Locate the cell with the specified text and output its [x, y] center coordinate. 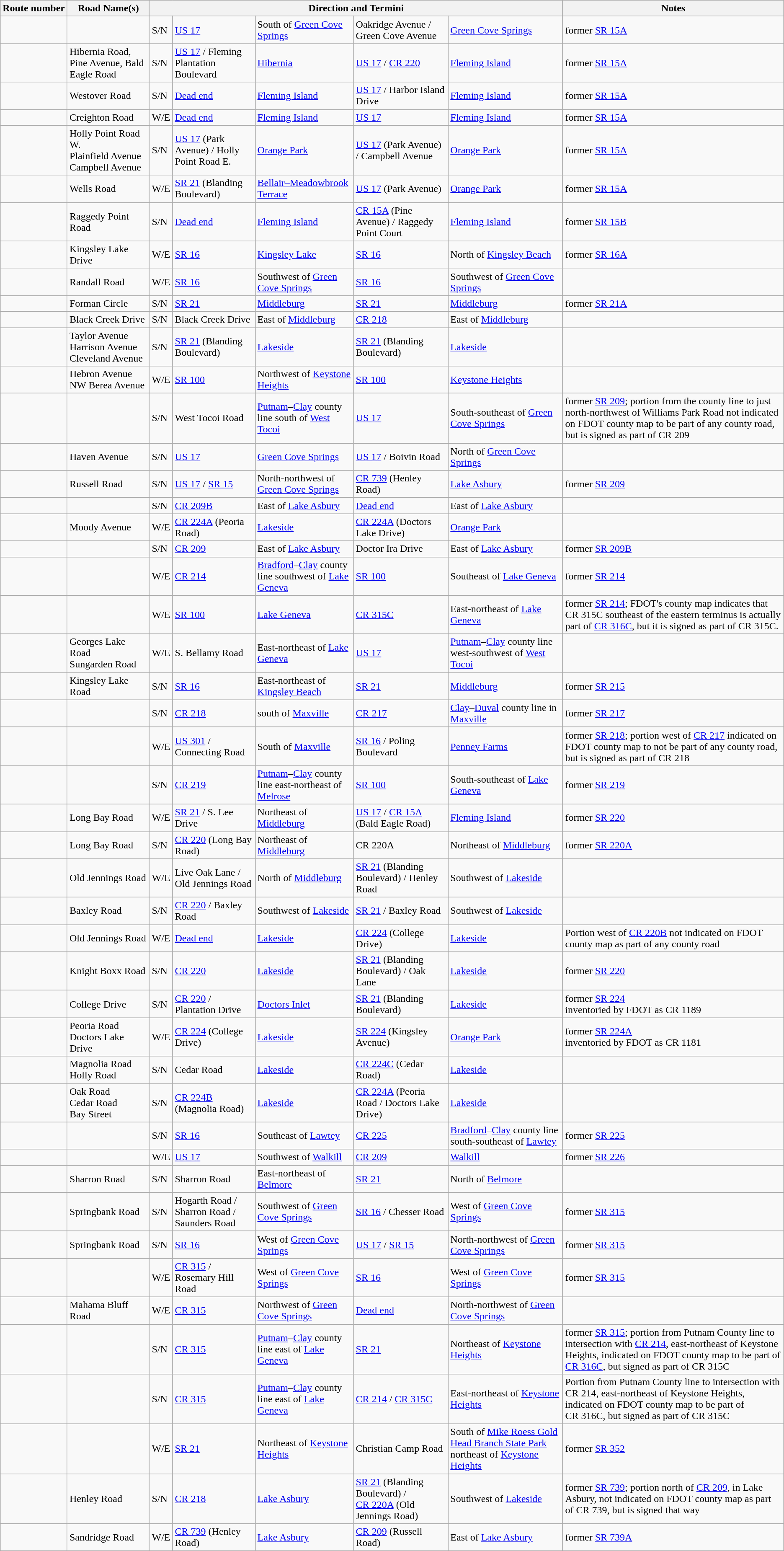
former SR 15B [673, 222]
Georges Lake RoadSungarden Road [108, 653]
Henley Road [108, 1499]
Hebron AvenueNW Berea Avenue [108, 380]
North of Middleburg [304, 878]
former SR 217 [673, 713]
Hibernia [304, 63]
Kingsley Lake Road [108, 686]
Christian Camp Road [401, 1449]
SR 16 / Poling Boulevard [401, 746]
Keystone Heights [505, 380]
south of Maxville [304, 713]
SR 21 / Baxley Road [401, 911]
College Drive [108, 1004]
US 17 (Park Avenue) / Campbell Avenue [401, 150]
former SR 219 [673, 785]
former SR 739; portion north of CR 209, in Lake Asbury, not indicated on FDOT county map as part of CR 739, but is signed that way [673, 1499]
Putnam–Clay county line south of West Tocoi [304, 418]
SR 224 (Kingsley Avenue) [401, 1037]
Southeast of Lawtey [304, 1135]
Putnam–Clay county line east-northeast of Melrose [304, 785]
CR 224A (Doctors Lake Drive) [401, 527]
former SR 209B [673, 549]
West Tocoi Road [214, 418]
Creighton Road [108, 117]
former SR 226 [673, 1157]
former SR 739A [673, 1538]
Portion west of CR 220B not indicated on FDOT county map as part of any county road [673, 938]
Hogarth Road / Sharron Road / Saunders Road [214, 1212]
Mahama Bluff Road [108, 1311]
CR 224A (Peoria Road) [214, 527]
S. Bellamy Road [214, 653]
Northwest of Green Cove Springs [304, 1311]
Penney Farms [505, 746]
Bradford–Clay county line southwest of Lake Geneva [304, 576]
Moody Avenue [108, 527]
Southwest of Walkill [304, 1157]
Road Name(s) [108, 8]
South of Maxville [304, 746]
CR 224B (Magnolia Road) [214, 1103]
East-northeast of Belmore [304, 1179]
Raggedy Point Road [108, 222]
US 17 (Park Avenue) / Holly Point Road E. [214, 150]
CR 219 [214, 785]
former SR 224inventoried by FDOT as CR 1189 [673, 1004]
Doctor Ira Drive [401, 549]
CR 217 [401, 713]
CR 214 / CR 315C [401, 1399]
Putnam–Clay county line west-southwest of West Tocoi [505, 653]
North of Green Cove Springs [505, 457]
Southeast of Lake Geneva [505, 576]
SR 21 (Blanding Boulevard) / Henley Road [401, 878]
CR 220 [214, 971]
Kingsley Lake [304, 255]
former SR 215 [673, 686]
former SR 224Ainventoried by FDOT as CR 1181 [673, 1037]
Russell Road [108, 484]
Baxley Road [108, 911]
South-southeast of Green Cove Springs [505, 418]
Randall Road [108, 282]
Lake Geneva [304, 615]
Walkill [505, 1157]
Clay–Duval county line in Maxville [505, 713]
former SR 225 [673, 1135]
East-northeast of Keystone Heights [505, 1399]
SR 21 (Blanding Boulevard) / CR 220A (Old Jennings Road) [401, 1499]
CR 209B [214, 506]
former SR 21A [673, 303]
Hibernia Road, Pine Avenue, Bald Eagle Road [108, 63]
Live Oak Lane / Old Jennings Road [214, 878]
Peoria RoadDoctors Lake Drive [108, 1037]
CR 315 / Rosemary Hill Road [214, 1277]
Oakridge Avenue / Green Cove Avenue [401, 30]
SR 21 / S. Lee Drive [214, 818]
Westover Road [108, 96]
Forman Circle [108, 303]
South-southeast of Lake Geneva [505, 785]
CR 220 / Baxley Road [214, 911]
Knight Boxx Road [108, 971]
CR 220 (Long Bay Road) [214, 845]
CR 15A (Pine Avenue) / Raggedy Point Court [401, 222]
South of Mike Roess Gold Head Branch State Park northeast of Keystone Heights [505, 1449]
CR 214 [214, 576]
CR 220A [401, 845]
US 17 / Harbor Island Drive [401, 96]
Wells Road [108, 189]
CR 224A (Peoria Road / Doctors Lake Drive) [401, 1103]
CR 220 / Plantation Drive [214, 1004]
Northwest of Keystone Heights [304, 380]
former SR 16A [673, 255]
North of Belmore [505, 1179]
Holly Point Road W.Plainfield AvenueCampbell Avenue [108, 150]
Notes [673, 8]
SR 21 (Blanding Boulevard) / Oak Lane [401, 971]
North of Kingsley Beach [505, 255]
former SR 214 [673, 576]
South of Green Cove Springs [304, 30]
CR 224C (Cedar Road) [401, 1070]
US 17 / Fleming Plantation Boulevard [214, 63]
Magnolia RoadHolly Road [108, 1070]
US 17 / Boivin Road [401, 457]
Oak RoadCedar RoadBay Street [108, 1103]
Bradford–Clay county line south-southeast of Lawtey [505, 1135]
Route number [34, 8]
Direction and Termini [356, 8]
former SR 352 [673, 1449]
former SR 209 [673, 484]
former SR 220A [673, 845]
CR 225 [401, 1135]
Doctors Inlet [304, 1004]
East-northeast of Kingsley Beach [304, 686]
Haven Avenue [108, 457]
US 301 / Connecting Road [214, 746]
Cedar Road [214, 1070]
Sandridge Road [108, 1538]
Kingsley Lake Drive [108, 255]
US 17 (Park Avenue) [401, 189]
Bellair–Meadowbrook Terrace [304, 189]
US 17 / CR 220 [401, 63]
US 17 / CR 15A (Bald Eagle Road) [401, 818]
former SR 218; portion west of CR 217 indicated on FDOT county map to not be part of any county road, but is signed as part of CR 218 [673, 746]
CR 315C [401, 615]
SR 16 / Chesser Road [401, 1212]
CR 209 (Russell Road) [401, 1538]
Taylor AvenueHarrison AvenueCleveland Avenue [108, 347]
